Search for the cell housing the specified text and yield its (X, Y) center coordinate. 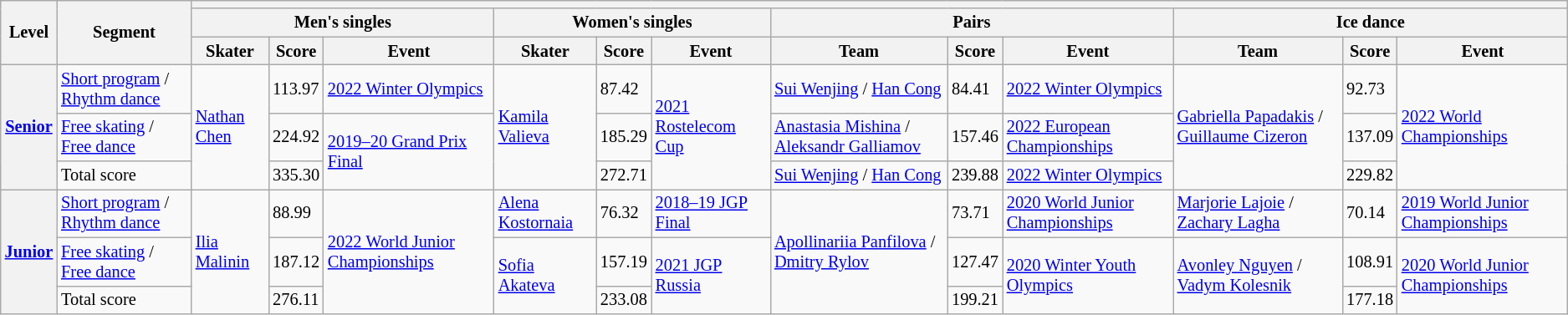
Anastasia Mishina / Aleksandr Galliamov (859, 137)
2021 Rostelecom Cup (711, 127)
239.88 (975, 175)
335.30 (296, 175)
Men's singles (343, 23)
233.08 (624, 300)
276.11 (296, 300)
137.09 (1370, 137)
Kamila Valieva (545, 127)
113.97 (296, 89)
Nathan Chen (230, 127)
Ice dance (1371, 23)
2022 World Championships (1483, 127)
187.12 (296, 262)
Women's singles (632, 23)
Alena Kostornaia (545, 213)
76.32 (624, 213)
88.99 (296, 213)
Ilia Malinin (230, 251)
84.41 (975, 89)
Avonley Nguyen / Vadym Kolesnik (1258, 276)
177.18 (1370, 300)
2022 World Junior Championships (409, 251)
Junior (28, 251)
185.29 (624, 137)
199.21 (975, 300)
73.71 (975, 213)
229.82 (1370, 175)
2018–19 JGP Final (711, 213)
2020 Winter Youth Olympics (1088, 276)
224.92 (296, 137)
Marjorie Lajoie / Zachary Lagha (1258, 213)
Senior (28, 127)
2019–20 Grand Prix Final (409, 150)
92.73 (1370, 89)
127.47 (975, 262)
Level (28, 32)
2022 European Championships (1088, 137)
Gabriella Papadakis / Guillaume Cizeron (1258, 127)
157.46 (975, 137)
Sofia Akateva (545, 276)
157.19 (624, 262)
2021 JGP Russia (711, 276)
Pairs (972, 23)
272.71 (624, 175)
Segment (124, 32)
87.42 (624, 89)
Apollinariia Panfilova / Dmitry Rylov (859, 251)
70.14 (1370, 213)
2019 World Junior Championships (1483, 213)
108.91 (1370, 262)
